For the text-containing cell, return its midpoint in [X, Y] coordinate format. 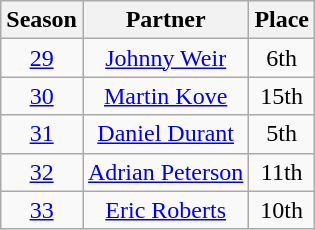
15th [282, 96]
29 [42, 58]
Eric Roberts [165, 210]
11th [282, 172]
Adrian Peterson [165, 172]
Season [42, 20]
5th [282, 134]
32 [42, 172]
Johnny Weir [165, 58]
Martin Kove [165, 96]
Daniel Durant [165, 134]
33 [42, 210]
6th [282, 58]
10th [282, 210]
30 [42, 96]
Partner [165, 20]
Place [282, 20]
31 [42, 134]
